Capture the cell that displays the provided text and extract its [x, y] central coordinate. 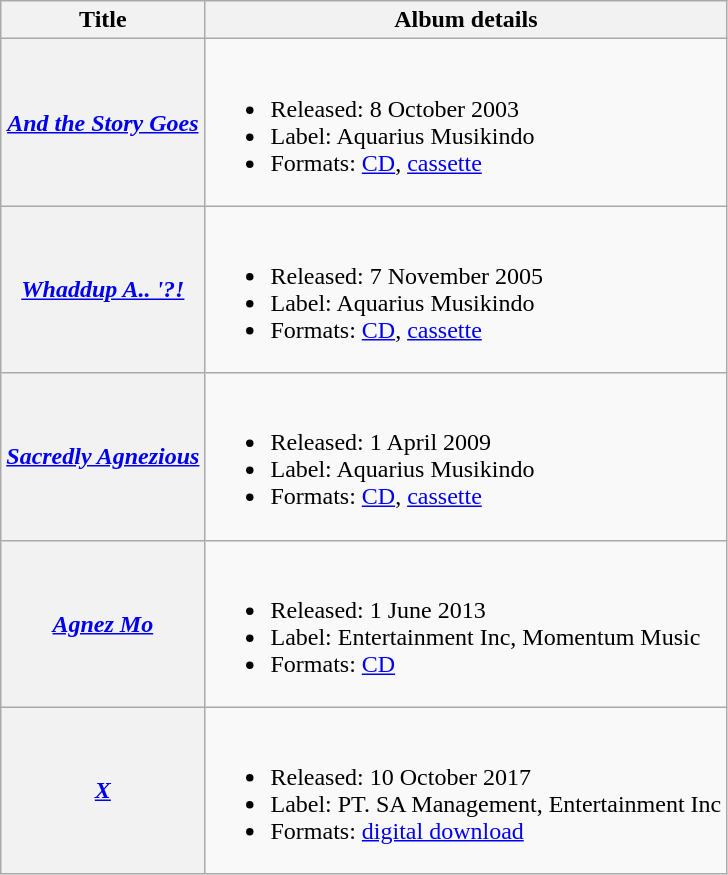
Whaddup A.. '?! [103, 290]
Released: 7 November 2005Label: Aquarius MusikindoFormats: CD, cassette [466, 290]
And the Story Goes [103, 122]
Title [103, 20]
Released: 10 October 2017Label: PT. SA Management, Entertainment IncFormats: digital download [466, 790]
Released: 1 June 2013Label: Entertainment Inc, Momentum MusicFormats: CD [466, 624]
Sacredly Agnezious [103, 456]
Released: 8 October 2003Label: Aquarius MusikindoFormats: CD, cassette [466, 122]
Agnez Mo [103, 624]
X [103, 790]
Released: 1 April 2009Label: Aquarius MusikindoFormats: CD, cassette [466, 456]
Album details [466, 20]
